Scan for the cell matching the given text and deliver its (X, Y) coordinate at center. 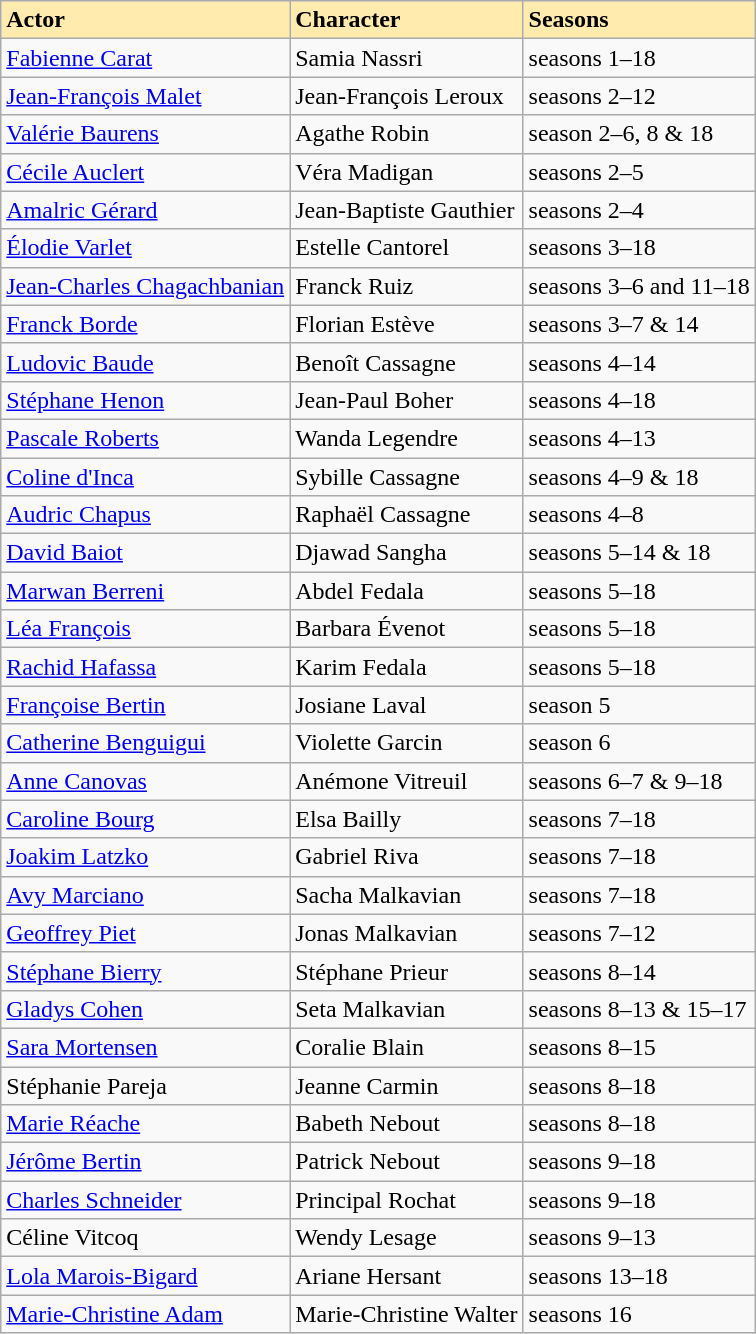
Audric Chapus (146, 515)
Avy Marciano (146, 895)
Character (406, 20)
Coline d'Inca (146, 477)
Céline Vitcoq (146, 1238)
Gabriel Riva (406, 857)
seasons 4–9 & 18 (639, 477)
seasons 5–14 & 18 (639, 553)
Marie-Christine Walter (406, 1314)
Violette Garcin (406, 743)
Anémone Vitreuil (406, 781)
seasons 8–15 (639, 1047)
Élodie Varlet (146, 248)
Ludovic Baude (146, 362)
Florian Estève (406, 324)
seasons 9–13 (639, 1238)
seasons 4–8 (639, 515)
Ariane Hersant (406, 1276)
Estelle Cantorel (406, 248)
seasons 2–4 (639, 210)
Jérôme Bertin (146, 1162)
Agathe Robin (406, 134)
Valérie Baurens (146, 134)
Principal Rochat (406, 1200)
Seasons (639, 20)
Jean-Baptiste Gauthier (406, 210)
Stéphane Prieur (406, 971)
Marwan Berreni (146, 591)
Raphaël Cassagne (406, 515)
Jean-Charles Chagachbanian (146, 286)
seasons 13–18 (639, 1276)
Françoise Bertin (146, 705)
seasons 7–12 (639, 933)
Patrick Nebout (406, 1162)
seasons 4–14 (639, 362)
Léa François (146, 629)
Geoffrey Piet (146, 933)
seasons 3–18 (639, 248)
Seta Malkavian (406, 1009)
Josiane Laval (406, 705)
Catherine Benguigui (146, 743)
Rachid Hafassa (146, 667)
Stéphane Bierry (146, 971)
Véra Madigan (406, 172)
Charles Schneider (146, 1200)
Jeanne Carmin (406, 1085)
seasons 4–18 (639, 400)
Pascale Roberts (146, 438)
Wendy Lesage (406, 1238)
Barbara Évenot (406, 629)
Abdel Fedala (406, 591)
seasons 2–5 (639, 172)
Anne Canovas (146, 781)
Wanda Legendre (406, 438)
Jean-François Malet (146, 96)
seasons 8–14 (639, 971)
Fabienne Carat (146, 58)
Babeth Nebout (406, 1124)
Coralie Blain (406, 1047)
Gladys Cohen (146, 1009)
Elsa Bailly (406, 819)
Franck Ruiz (406, 286)
seasons 2–12 (639, 96)
seasons 1–18 (639, 58)
Sybille Cassagne (406, 477)
season 2–6, 8 & 18 (639, 134)
Lola Marois-Bigard (146, 1276)
David Baiot (146, 553)
Benoît Cassagne (406, 362)
seasons 8–13 & 15–17 (639, 1009)
Samia Nassri (406, 58)
Marie-Christine Adam (146, 1314)
Jean-François Leroux (406, 96)
Jean-Paul Boher (406, 400)
Marie Réache (146, 1124)
seasons 6–7 & 9–18 (639, 781)
Caroline Bourg (146, 819)
Actor (146, 20)
Stéphanie Pareja (146, 1085)
Franck Borde (146, 324)
Cécile Auclert (146, 172)
Karim Fedala (406, 667)
Joakim Latzko (146, 857)
Djawad Sangha (406, 553)
Sara Mortensen (146, 1047)
season 6 (639, 743)
seasons 3–6 and 11–18 (639, 286)
Sacha Malkavian (406, 895)
Jonas Malkavian (406, 933)
seasons 3–7 & 14 (639, 324)
season 5 (639, 705)
seasons 4–13 (639, 438)
Stéphane Henon (146, 400)
Amalric Gérard (146, 210)
seasons 16 (639, 1314)
